Identify which cell holds the provided text, then report its [X, Y] central coordinate. 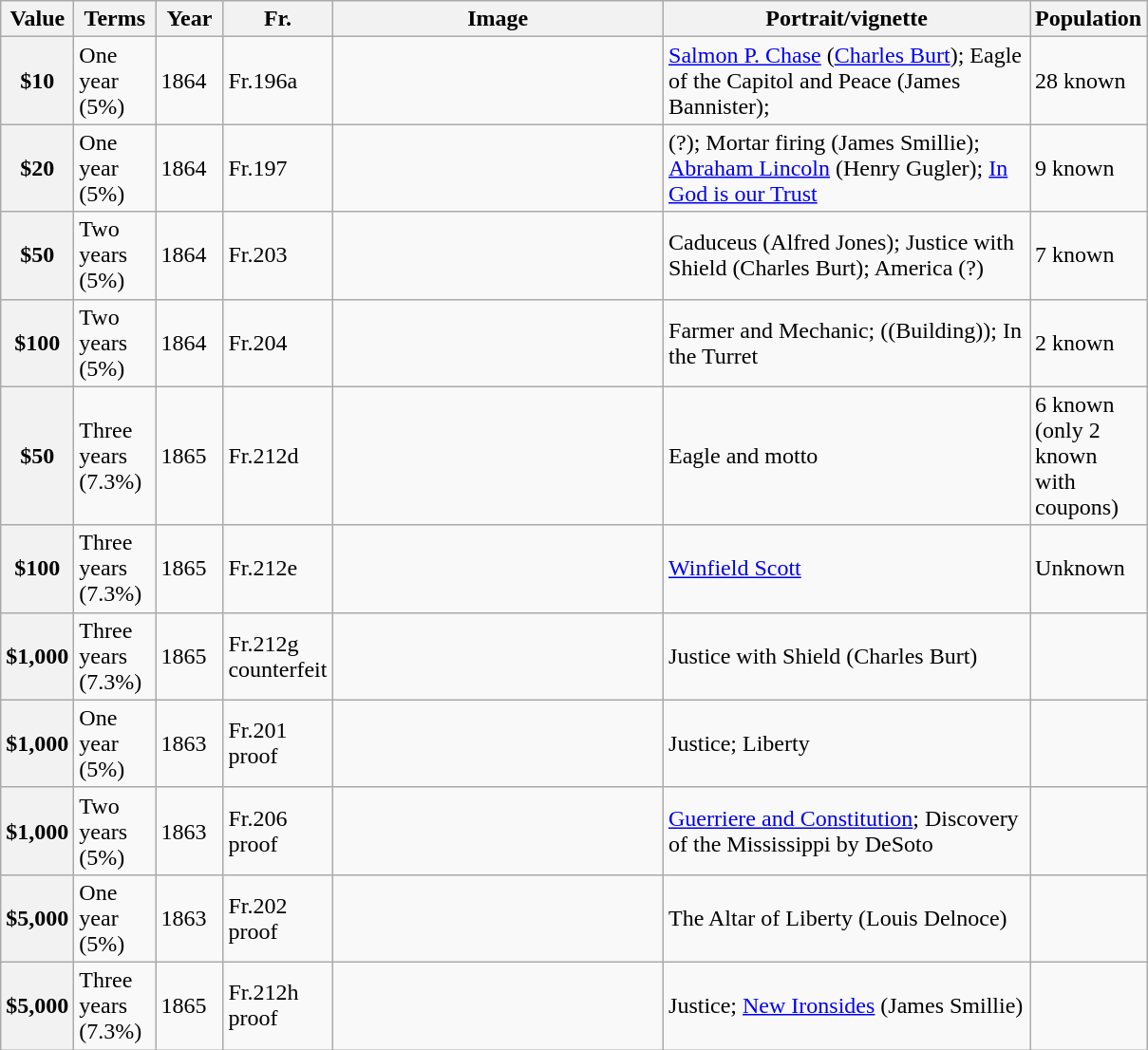
Fr.212d [277, 456]
Winfield Scott [847, 569]
6 known (only 2 known with coupons) [1088, 456]
Fr.212e [277, 569]
Terms [115, 19]
Fr.212gcounterfeit [277, 656]
28 known [1088, 81]
Justice with Shield (Charles Burt) [847, 656]
Fr.201proof [277, 743]
Value [38, 19]
Fr.204 [277, 343]
Fr.196a [277, 81]
Farmer and Mechanic; ((Building)); In the Turret [847, 343]
Population [1088, 19]
The Altar of Liberty (Louis Delnoce) [847, 918]
Justice; Liberty [847, 743]
Unknown [1088, 569]
Fr.202proof [277, 918]
7 known [1088, 255]
Fr. [277, 19]
Fr.197 [277, 168]
Justice; New Ironsides (James Smillie) [847, 1005]
$20 [38, 168]
Portrait/vignette [847, 19]
Fr.212hproof [277, 1005]
Year [190, 19]
$10 [38, 81]
9 known [1088, 168]
Caduceus (Alfred Jones); Justice with Shield (Charles Burt); America (?) [847, 255]
Fr.203 [277, 255]
Guerriere and Constitution; Discovery of the Mississippi by DeSoto [847, 831]
(?); Mortar firing (James Smillie); Abraham Lincoln (Henry Gugler); In God is our Trust [847, 168]
Fr.206proof [277, 831]
Salmon P. Chase (Charles Burt); Eagle of the Capitol and Peace (James Bannister); [847, 81]
Image [498, 19]
2 known [1088, 343]
Eagle and motto [847, 456]
